Search for the cell housing the specified text and yield its [X, Y] center coordinate. 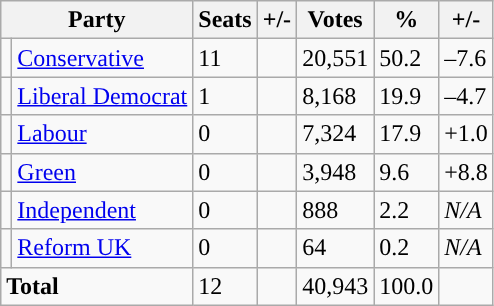
8,168 [336, 96]
Labour [102, 134]
1 [225, 96]
2.2 [406, 210]
Green [102, 172]
17.9 [406, 134]
–7.6 [466, 58]
Total [97, 286]
+8.8 [466, 172]
40,943 [336, 286]
Seats [225, 20]
100.0 [406, 286]
Conservative [102, 58]
Reform UK [102, 248]
11 [225, 58]
12 [225, 286]
19.9 [406, 96]
Votes [336, 20]
9.6 [406, 172]
3,948 [336, 172]
0.2 [406, 248]
20,551 [336, 58]
888 [336, 210]
% [406, 20]
–4.7 [466, 96]
Party [97, 20]
Independent [102, 210]
+1.0 [466, 134]
Liberal Democrat [102, 96]
7,324 [336, 134]
64 [336, 248]
50.2 [406, 58]
